Capture the cell that displays the provided text and extract its (X, Y) central coordinate. 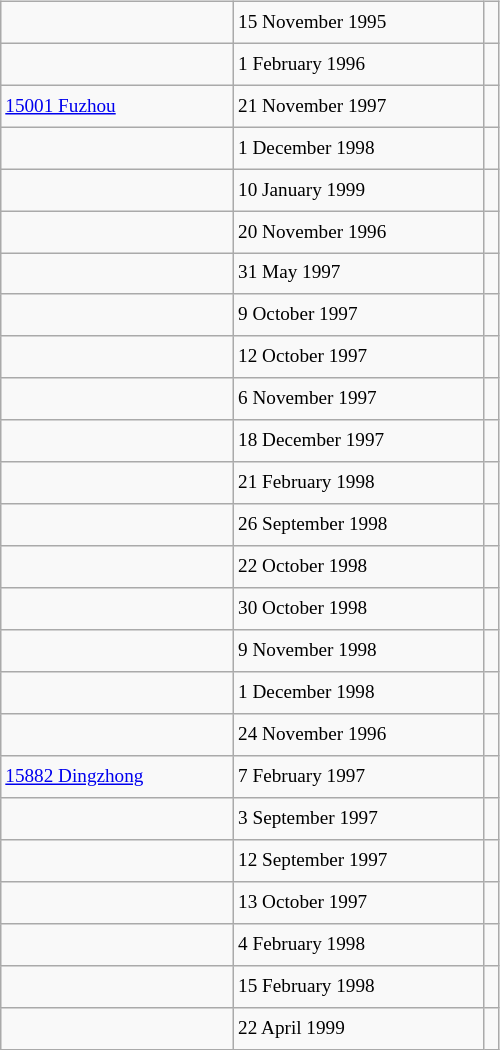
15001 Fuzhou (118, 106)
20 November 1996 (359, 232)
24 November 1996 (359, 735)
18 December 1997 (359, 441)
6 November 1997 (359, 399)
26 September 1998 (359, 525)
7 February 1997 (359, 777)
22 October 1998 (359, 567)
30 October 1998 (359, 609)
21 February 1998 (359, 483)
12 October 1997 (359, 357)
9 October 1997 (359, 315)
15 November 1995 (359, 22)
21 November 1997 (359, 106)
10 January 1999 (359, 190)
12 September 1997 (359, 861)
13 October 1997 (359, 902)
31 May 1997 (359, 274)
3 September 1997 (359, 819)
22 April 1999 (359, 1028)
15 February 1998 (359, 986)
4 February 1998 (359, 944)
15882 Dingzhong (118, 777)
9 November 1998 (359, 651)
1 February 1996 (359, 64)
